Pinpoint the cell where the given text exists, returning its [x, y] midpoint coordinate. 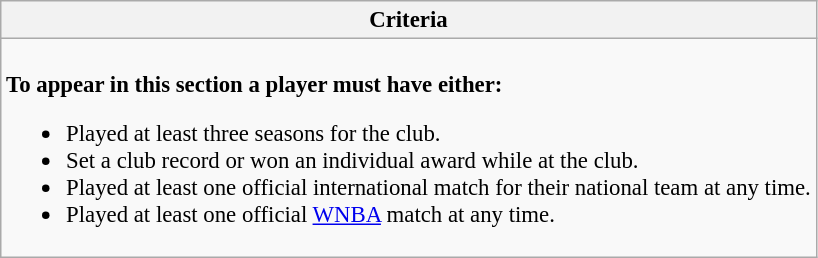
Criteria [408, 20]
